Output the (X, Y) coordinate of the center of the cell containing the given text.  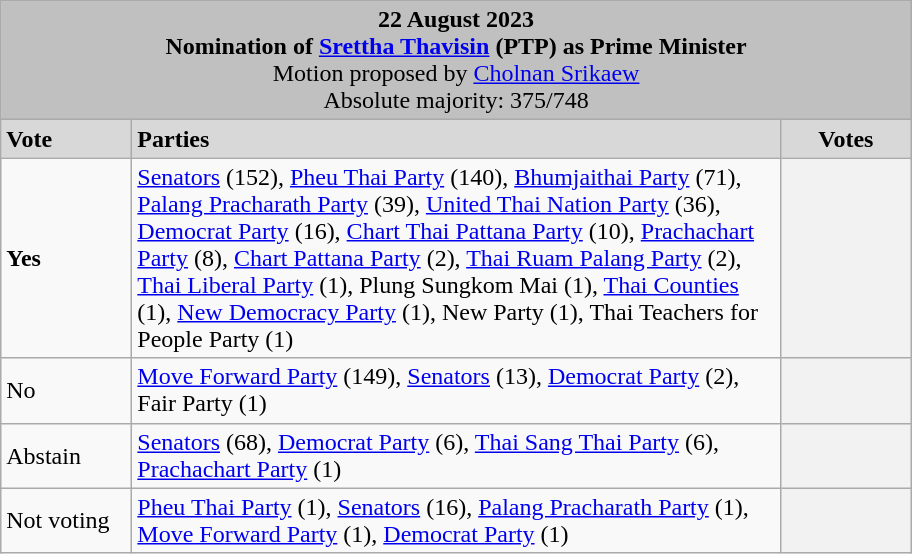
Votes (846, 139)
Senators (68), Democrat Party (6), Thai Sang Thai Party (6), Prachachart Party (1) (456, 456)
Parties (456, 139)
Move Forward Party (149), Senators (13), Democrat Party (2), Fair Party (1) (456, 390)
Not voting (66, 520)
Pheu Thai Party (1), Senators (16), Palang Pracharath Party (1), Move Forward Party (1), Democrat Party (1) (456, 520)
No (66, 390)
Vote (66, 139)
22 August 2023Nomination of Srettha Thavisin (PTP) as Prime MinisterMotion proposed by Cholnan SrikaewAbsolute majority: 375/748 (456, 60)
Yes (66, 258)
Abstain (66, 456)
